Capture the cell that displays the provided text and extract its (x, y) central coordinate. 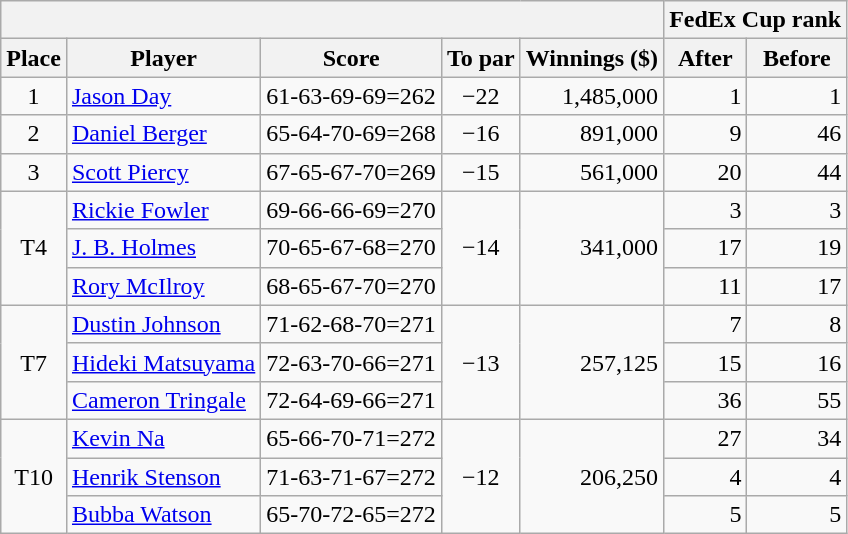
341,000 (592, 248)
−15 (480, 172)
2 (34, 134)
67-65-67-70=269 (352, 172)
Hideki Matsuyama (163, 362)
71-63-71-67=272 (352, 477)
9 (706, 134)
T10 (34, 476)
65-70-72-65=272 (352, 515)
34 (797, 438)
After (706, 58)
71-62-68-70=271 (352, 324)
44 (797, 172)
561,000 (592, 172)
891,000 (592, 134)
−14 (480, 248)
8 (797, 324)
257,125 (592, 362)
27 (706, 438)
Rickie Fowler (163, 210)
Player (163, 58)
65-64-70-69=268 (352, 134)
−16 (480, 134)
Place (34, 58)
Before (797, 58)
1,485,000 (592, 96)
72-63-70-66=271 (352, 362)
20 (706, 172)
T4 (34, 248)
Dustin Johnson (163, 324)
Daniel Berger (163, 134)
65-66-70-71=272 (352, 438)
J. B. Holmes (163, 248)
Score (352, 58)
Jason Day (163, 96)
T7 (34, 362)
Scott Piercy (163, 172)
To par (480, 58)
FedEx Cup rank (756, 20)
36 (706, 400)
11 (706, 286)
55 (797, 400)
7 (706, 324)
72-64-69-66=271 (352, 400)
Rory McIlroy (163, 286)
Winnings ($) (592, 58)
−13 (480, 362)
−12 (480, 476)
68-65-67-70=270 (352, 286)
Bubba Watson (163, 515)
Henrik Stenson (163, 477)
Kevin Na (163, 438)
15 (706, 362)
69-66-66-69=270 (352, 210)
70-65-67-68=270 (352, 248)
46 (797, 134)
16 (797, 362)
206,250 (592, 476)
−22 (480, 96)
19 (797, 248)
61-63-69-69=262 (352, 96)
Cameron Tringale (163, 400)
